Return (x, y) of the center of cell containing provided text 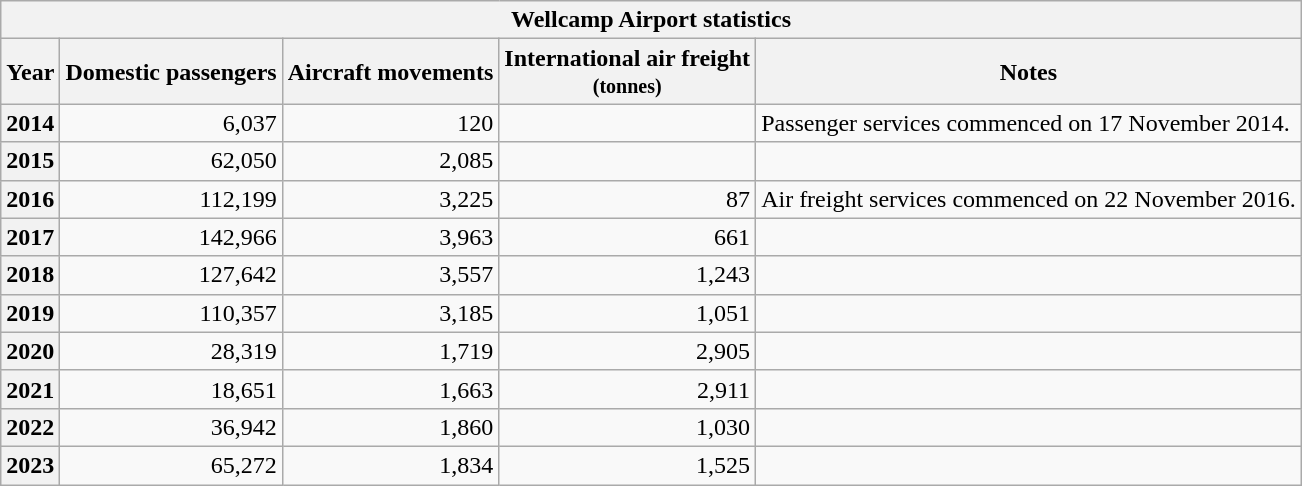
2,911 (628, 389)
Passenger services commenced on 17 November 2014. (1029, 123)
2022 (30, 427)
120 (390, 123)
2019 (30, 313)
1,834 (390, 465)
Aircraft movements (390, 72)
2,905 (628, 351)
62,050 (171, 161)
3,963 (390, 237)
3,185 (390, 313)
Wellcamp Airport statistics (651, 20)
1,243 (628, 275)
112,199 (171, 199)
1,051 (628, 313)
1,030 (628, 427)
Domestic passengers (171, 72)
3,557 (390, 275)
Air freight services commenced on 22 November 2016. (1029, 199)
142,966 (171, 237)
International air freight(tonnes) (628, 72)
1,860 (390, 427)
3,225 (390, 199)
2016 (30, 199)
1,663 (390, 389)
127,642 (171, 275)
1,525 (628, 465)
65,272 (171, 465)
28,319 (171, 351)
661 (628, 237)
Notes (1029, 72)
Year (30, 72)
2021 (30, 389)
87 (628, 199)
1,719 (390, 351)
6,037 (171, 123)
36,942 (171, 427)
2017 (30, 237)
2014 (30, 123)
2023 (30, 465)
110,357 (171, 313)
2015 (30, 161)
18,651 (171, 389)
2,085 (390, 161)
2018 (30, 275)
2020 (30, 351)
